Provide the (X, Y) coordinate of the cell's center where the given text is located.  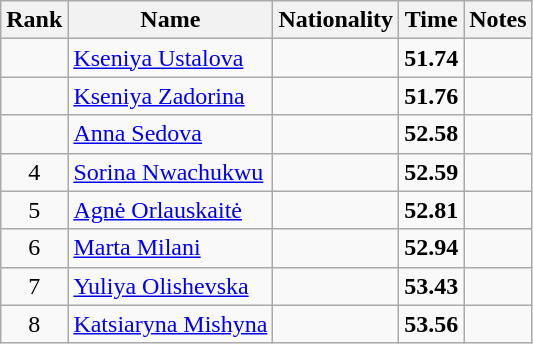
8 (34, 324)
7 (34, 286)
52.94 (432, 248)
Agnė Orlauskaitė (170, 210)
52.58 (432, 134)
52.59 (432, 172)
5 (34, 210)
Anna Sedova (170, 134)
53.56 (432, 324)
6 (34, 248)
Time (432, 20)
Sorina Nwachukwu (170, 172)
Marta Milani (170, 248)
51.74 (432, 58)
Kseniya Zadorina (170, 96)
4 (34, 172)
53.43 (432, 286)
Name (170, 20)
51.76 (432, 96)
Kseniya Ustalova (170, 58)
Yuliya Olishevska (170, 286)
Nationality (336, 20)
Katsiaryna Mishyna (170, 324)
Notes (498, 20)
Rank (34, 20)
52.81 (432, 210)
